Determine the (X, Y) coordinate at the center of the cell enclosing the given text.  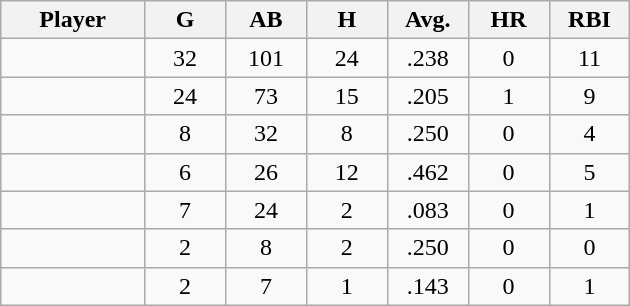
12 (346, 172)
AB (266, 20)
11 (590, 58)
9 (590, 96)
6 (186, 172)
.205 (428, 96)
.238 (428, 58)
H (346, 20)
Avg. (428, 20)
G (186, 20)
HR (508, 20)
.143 (428, 286)
.083 (428, 210)
101 (266, 58)
15 (346, 96)
RBI (590, 20)
5 (590, 172)
Player (73, 20)
4 (590, 134)
26 (266, 172)
73 (266, 96)
.462 (428, 172)
